Search for the cell housing the specified text and yield its (x, y) center coordinate. 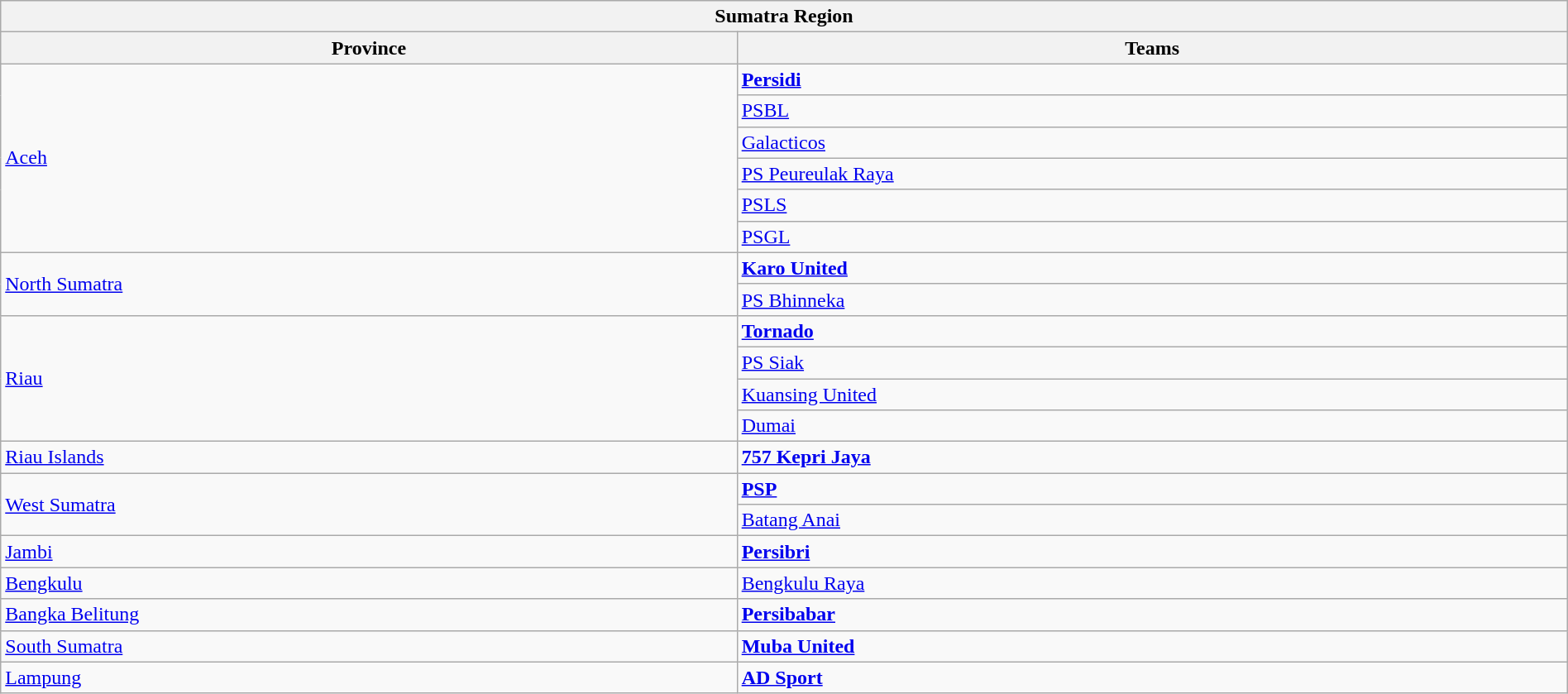
AD Sport (1152, 677)
Riau Islands (369, 457)
Jambi (369, 552)
PSP (1152, 489)
Province (369, 48)
West Sumatra (369, 505)
Bengkulu Raya (1152, 583)
Tornado (1152, 331)
Batang Anai (1152, 520)
Karo United (1152, 268)
Persidi (1152, 79)
PS Peureulak Raya (1152, 174)
Sumatra Region (784, 17)
Bangka Belitung (369, 615)
Dumai (1152, 426)
PSBL (1152, 111)
PS Siak (1152, 362)
Persibabar (1152, 615)
Kuansing United (1152, 395)
Aceh (369, 158)
PSGL (1152, 237)
Bengkulu (369, 583)
PSLS (1152, 205)
South Sumatra (369, 646)
Galacticos (1152, 142)
Persibri (1152, 552)
PS Bhinneka (1152, 299)
Muba United (1152, 646)
757 Kepri Jaya (1152, 457)
Riau (369, 378)
Teams (1152, 48)
Lampung (369, 677)
North Sumatra (369, 284)
